Return (X, Y) of the center of cell containing provided text 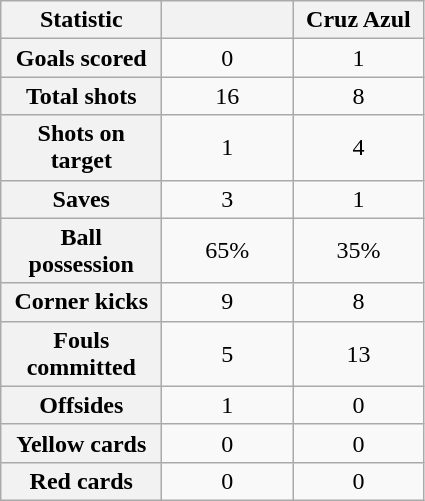
Fouls committed (82, 354)
Cruz Azul (358, 20)
16 (228, 96)
Ball possession (82, 250)
Total shots (82, 96)
4 (358, 148)
13 (358, 354)
Red cards (82, 481)
Goals scored (82, 58)
9 (228, 302)
5 (228, 354)
Offsides (82, 405)
65% (228, 250)
3 (228, 199)
35% (358, 250)
Shots on target (82, 148)
Yellow cards (82, 443)
Statistic (82, 20)
Corner kicks (82, 302)
Saves (82, 199)
